Search for the cell housing the specified text and yield its (x, y) center coordinate. 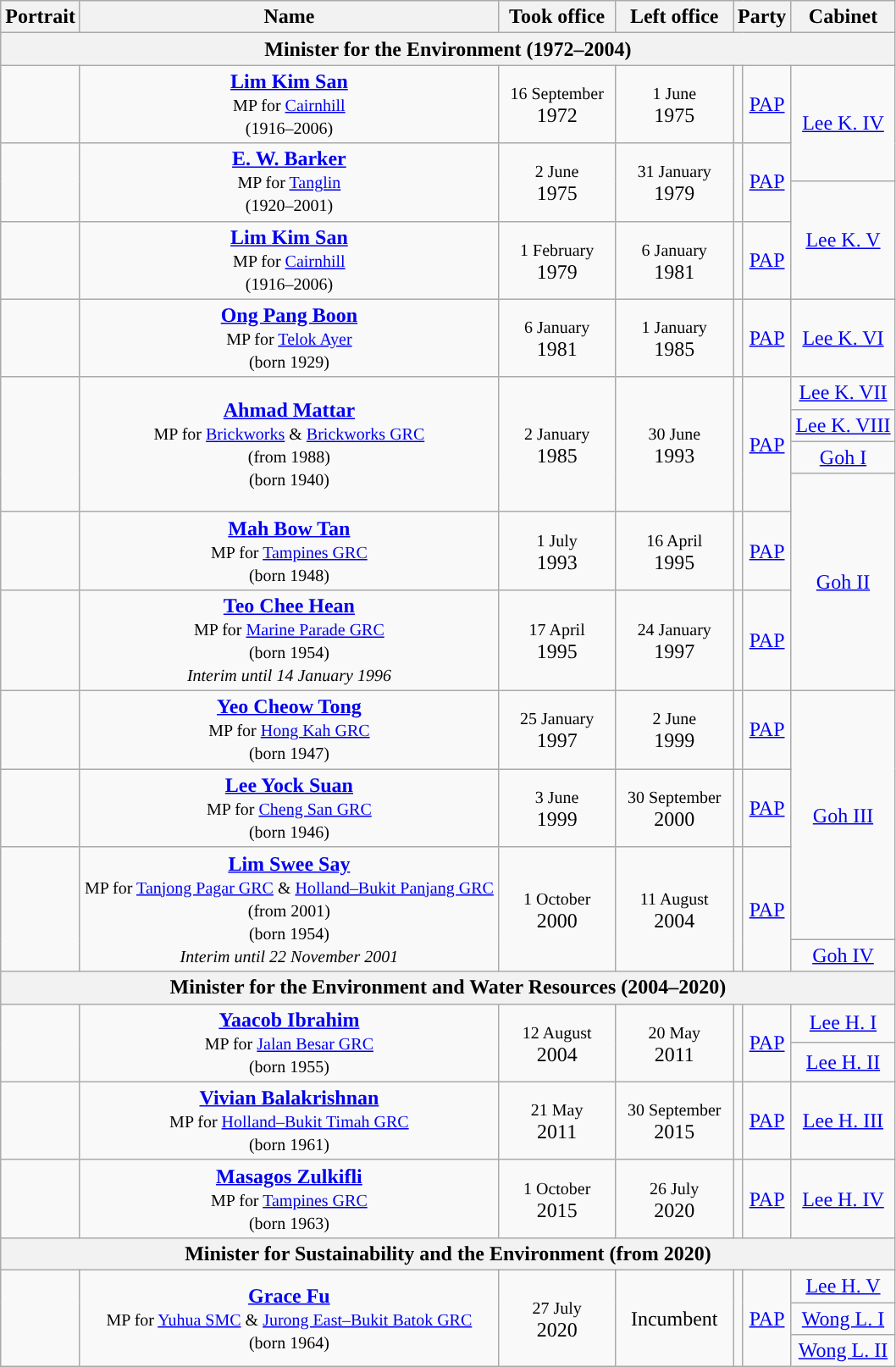
Goh IV (843, 955)
Masagos ZulkifliMP for Tampines GRC(born 1963) (289, 1198)
Portrait (41, 17)
Lee K. VIII (843, 425)
Grace FuMP for Yuhua SMC & Jurong East–Bukit Batok GRC(born 1964) (289, 1318)
Lee H. IV (843, 1198)
1 October2000 (557, 910)
Wong L. I (843, 1319)
Mah Bow TanMP for Tampines GRC(born 1948) (289, 551)
1 July1993 (557, 551)
27 July2020 (557, 1318)
Minister for the Environment (1972–2004) (448, 49)
Yeo Cheow TongMP for Hong Kah GRC(born 1947) (289, 729)
Lim Swee SayMP for Tanjong Pagar GRC & Holland–Bukit Panjang GRC(from 2001)(born 1954)Interim until 22 November 2001 (289, 910)
Lee H. III (843, 1121)
25 January1997 (557, 729)
Party (762, 17)
24 January1997 (674, 640)
Cabinet (843, 17)
31 January1979 (674, 182)
Yaacob IbrahimMP for Jalan Besar GRC(born 1955) (289, 1043)
26 July2020 (674, 1198)
Ong Pang BoonMP for Telok Ayer(born 1929) (289, 338)
12 August2004 (557, 1043)
1 June1975 (674, 104)
Incumbent (674, 1318)
Lee K. VII (843, 393)
16 April1995 (674, 551)
16 September1972 (557, 104)
Lee H. I (843, 1023)
2 January1985 (557, 444)
Goh III (843, 815)
1 October2015 (557, 1198)
2 June1999 (674, 729)
E. W. BarkerMP for Tanglin(1920–2001) (289, 182)
Goh II (843, 582)
Ahmad MattarMP for Brickworks & Brickworks GRC(from 1988)(born 1940) (289, 444)
20 May2011 (674, 1043)
17 April1995 (557, 640)
Lee Yock SuanMP for Cheng San GRC(born 1946) (289, 808)
Lee K. V (843, 241)
Lee K. VI (843, 338)
Vivian BalakrishnanMP for Holland–Bukit Timah GRC(born 1961) (289, 1121)
1 February1979 (557, 260)
21 May2011 (557, 1121)
3 June1999 (557, 808)
30 September2015 (674, 1121)
Goh I (843, 457)
Lee K. IV (843, 124)
Lee H. V (843, 1286)
Name (289, 17)
Wong L. II (843, 1351)
1 January1985 (674, 338)
Minister for Sustainability and the Environment (from 2020) (448, 1254)
30 September2000 (674, 808)
11 August2004 (674, 910)
Teo Chee HeanMP for Marine Parade GRC(born 1954)Interim until 14 January 1996 (289, 640)
Minister for the Environment and Water Resources (2004–2020) (448, 988)
Left office (674, 17)
30 June1993 (674, 444)
2 June1975 (557, 182)
Lee H. II (843, 1062)
Took office (557, 17)
